Extract the (X, Y) coordinate from the center of the cell holding the provided text.  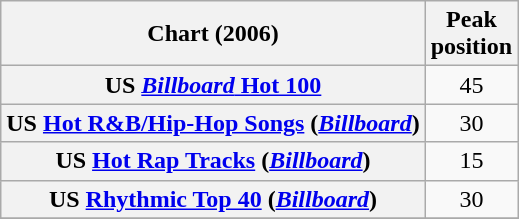
Peakposition (471, 34)
US Hot R&B/Hip-Hop Songs (Billboard) (213, 123)
45 (471, 85)
US Rhythmic Top 40 (Billboard) (213, 199)
Chart (2006) (213, 34)
US Hot Rap Tracks (Billboard) (213, 161)
US Billboard Hot 100 (213, 85)
15 (471, 161)
